Identify which cell holds the provided text, then report its (x, y) central coordinate. 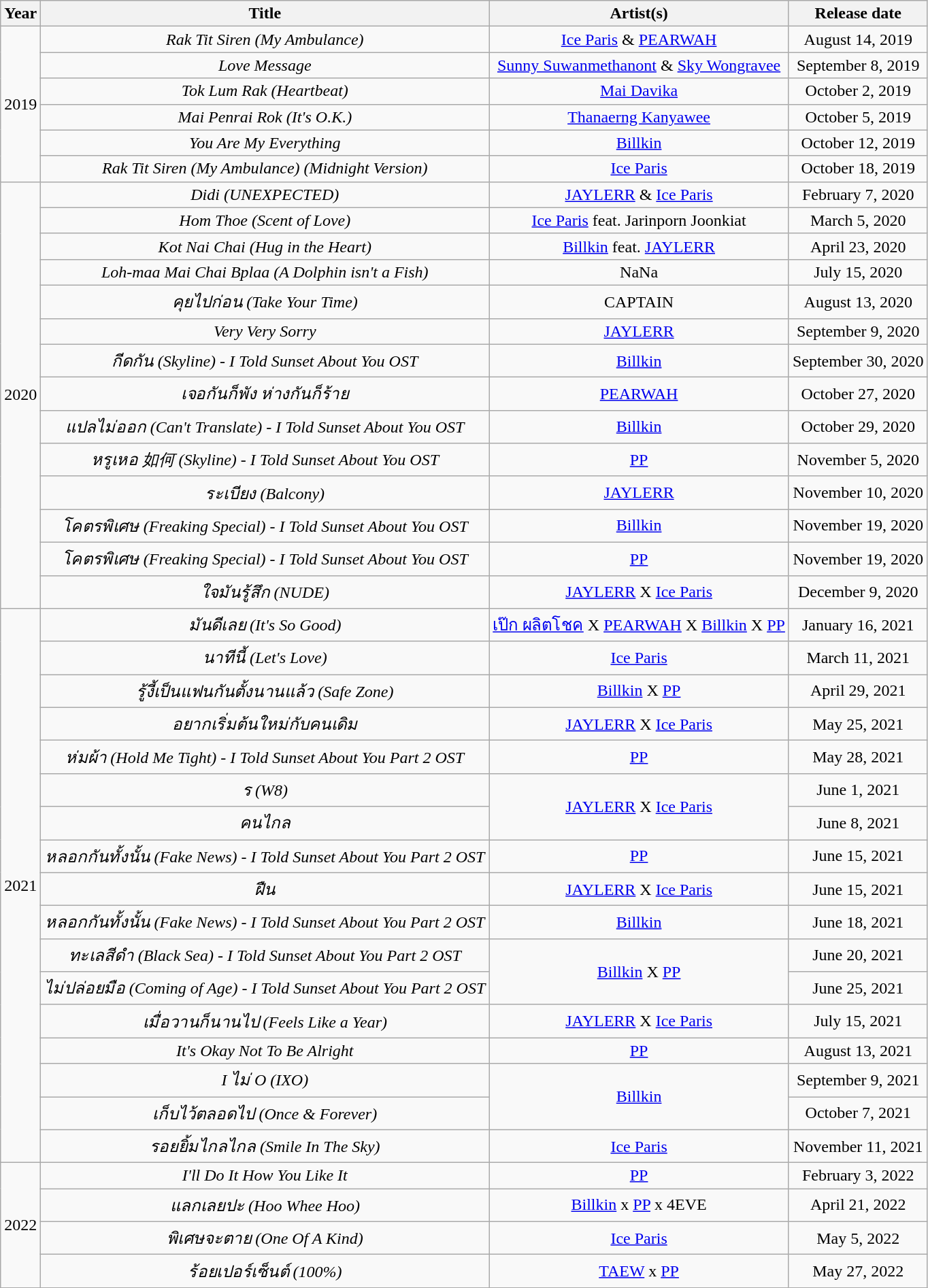
อยากเริ่มต้นใหม่กับคนเดิม (265, 724)
Thanaerng Kanyawee (640, 117)
ฝืน (265, 889)
ทะเลสีดำ (Black Sea) - I Told Sunset About You Part 2 OST (265, 955)
แลกเลยปะ (Hoo Whee Hoo) (265, 1205)
Rak Tit Siren (My Ambulance) (265, 39)
June 8, 2021 (858, 823)
Title (265, 14)
มันดีเลย (It's So Good) (265, 626)
รู้งี้เป็นแฟนกันตั้งนานแล้ว (Safe Zone) (265, 691)
เจอกันก็พัง ห่างกันก็ร้าย (265, 394)
October 7, 2021 (858, 1113)
October 18, 2019 (858, 169)
Sunny Suwanmethanont & Sky Wongravee (640, 65)
Mai Davika (640, 91)
Very Very Sorry (265, 331)
September 9, 2020 (858, 331)
Year (20, 14)
September 9, 2021 (858, 1080)
ร้อยเปอร์เซ็นต์ (100%) (265, 1272)
It's Okay Not To Be Alright (265, 1051)
Tok Lum Rak (Heartbeat) (265, 91)
2021 (20, 885)
Loh-maa Mai Chai Bplaa (A Dolphin isn't a Fish) (265, 272)
June 1, 2021 (858, 790)
Rak Tit Siren (My Ambulance) (Midnight Version) (265, 169)
PEARWAH (640, 394)
รอยยิ้มไกลไกล (Smile In The Sky) (265, 1147)
November 11, 2021 (858, 1147)
ใจมันรู้สึก (NUDE) (265, 592)
หรูเหอ 如何 (Skyline) - I Told Sunset About You OST (265, 460)
ห่มผ้า (Hold Me Tight) - I Told Sunset About You Part 2 OST (265, 758)
May 28, 2021 (858, 758)
August 13, 2021 (858, 1051)
Didi (UNEXPECTED) (265, 194)
Release date (858, 14)
October 5, 2019 (858, 117)
October 27, 2020 (858, 394)
November 10, 2020 (858, 492)
I ไม่ O (IXO) (265, 1080)
March 11, 2021 (858, 658)
You Are My Everything (265, 143)
ไม่ปล่อยมือ (Coming of Age) - I Told Sunset About You Part 2 OST (265, 989)
August 14, 2019 (858, 39)
กีดกัน (Skyline) - I Told Sunset About You OST (265, 360)
เก็บไว้ตลอดไป (Once & Forever) (265, 1113)
2022 (20, 1225)
Love Message (265, 65)
February 3, 2022 (858, 1176)
2020 (20, 394)
Ice Paris & PEARWAH (640, 39)
I'll Do It How You Like It (265, 1176)
February 7, 2020 (858, 194)
May 27, 2022 (858, 1272)
July 15, 2021 (858, 1021)
Mai Penrai Rok (It's O.K.) (265, 117)
ร (W8) (265, 790)
May 25, 2021 (858, 724)
TAEW x PP (640, 1272)
แปลไม่ออก (Can't Translate) - I Told Sunset About You OST (265, 427)
นาทีนี้ (Let's Love) (265, 658)
Hom Thoe (Scent of Love) (265, 220)
เมื่อวานก็นานไป (Feels Like a Year) (265, 1021)
เป๊ก ผลิตโชค X PEARWAH X Billkin X PP (640, 626)
June 20, 2021 (858, 955)
August 13, 2020 (858, 302)
September 30, 2020 (858, 360)
April 23, 2020 (858, 246)
April 21, 2022 (858, 1205)
ระเบียง (Balcony) (265, 492)
2019 (20, 104)
December 9, 2020 (858, 592)
November 5, 2020 (858, 460)
พิเศษจะตาย (One Of A Kind) (265, 1238)
July 15, 2020 (858, 272)
JAYLERR & Ice Paris (640, 194)
Billkin x PP x 4EVE (640, 1205)
คุยไปก่อน (Take Your Time) (265, 302)
Artist(s) (640, 14)
Billkin feat. JAYLERR (640, 246)
คนไกล (265, 823)
March 5, 2020 (858, 220)
September 8, 2019 (858, 65)
NaNa (640, 272)
October 2, 2019 (858, 91)
June 25, 2021 (858, 989)
CAPTAIN (640, 302)
Ice Paris feat. Jarinporn Joonkiat (640, 220)
Kot Nai Chai (Hug in the Heart) (265, 246)
October 12, 2019 (858, 143)
January 16, 2021 (858, 626)
June 18, 2021 (858, 922)
May 5, 2022 (858, 1238)
April 29, 2021 (858, 691)
October 29, 2020 (858, 427)
